Search for the cell housing the specified text and yield its [X, Y] center coordinate. 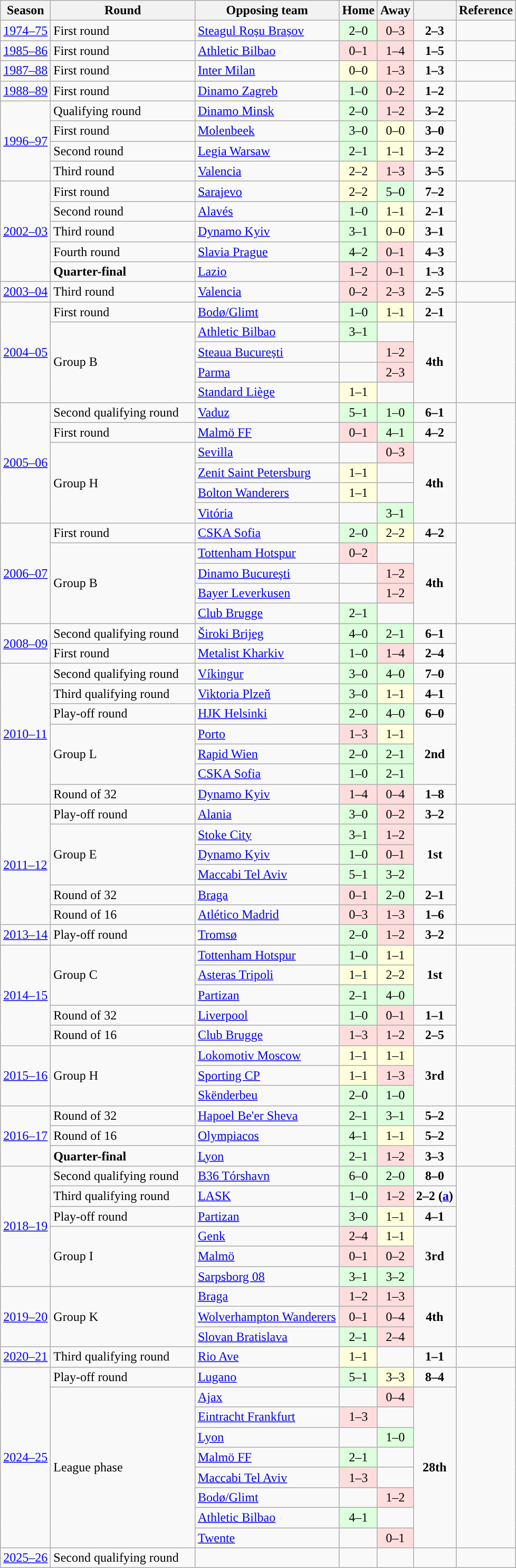
28th [435, 1467]
2005–06 [25, 462]
Slovan Bratislava [267, 1337]
1–5 [435, 51]
Skënderbeu [267, 1095]
Slavia Prague [267, 252]
Bolton Wanderers [267, 493]
Group C [123, 975]
Olympiacos [267, 1136]
Vitória [267, 513]
Dinamo Minsk [267, 111]
HJK Helsinki [267, 714]
1987–88 [25, 71]
1–6 [435, 915]
2–2 (a) [435, 1196]
Group I [123, 1257]
Sarpsborg 08 [267, 1277]
Season [25, 11]
Alavés [267, 211]
Atlético Madrid [267, 915]
2020–21 [25, 1357]
1974–75 [25, 31]
2016–17 [25, 1136]
2nd [435, 754]
Asteras Tripoli [267, 975]
Fourth round [123, 252]
Malmö [267, 1257]
Eintracht Frankfurt [267, 1417]
2004–05 [25, 352]
Dinamo București [267, 573]
4–3 [435, 252]
1988–89 [25, 91]
Dinamo Zagreb [267, 91]
Široki Brijeg [267, 634]
5–0 [395, 191]
2006–07 [25, 573]
1–8 [435, 794]
Zenit Saint Petersburg [267, 473]
Inter Milan [267, 71]
Twente [267, 1538]
2013–14 [25, 935]
Qualifying round [123, 111]
Home [358, 11]
Wolverhampton Wanderers [267, 1317]
2015–16 [25, 1075]
2002–03 [25, 231]
Viktoria Plzeň [267, 694]
Ajax [267, 1397]
Alania [267, 814]
Metalist Kharkiv [267, 654]
Vaduz [267, 412]
2025–26 [25, 1558]
2011–12 [25, 864]
8–0 [435, 1176]
Opposing team [267, 11]
Liverpool [267, 1015]
Sporting CP [267, 1075]
B36 Tórshavn [267, 1176]
Standard Liège [267, 392]
Bayer Leverkusen [267, 593]
Lazio [267, 272]
Genk [267, 1236]
2003–04 [25, 292]
1985–86 [25, 51]
Away [395, 11]
2019–20 [25, 1317]
2024–25 [25, 1457]
Lugano [267, 1377]
Víkingur [267, 674]
Porto [267, 734]
Rio Ave [267, 1357]
Hapoel Be'er Sheva [267, 1116]
2014–15 [25, 995]
Steaua București [267, 352]
2018–19 [25, 1226]
LASK [267, 1196]
Reference [485, 11]
Stoke City [267, 834]
Group E [123, 854]
League phase [123, 1467]
8–4 [435, 1377]
Tromsø [267, 935]
Round [123, 11]
2010–11 [25, 734]
1996–97 [25, 141]
Legia Warsaw [267, 151]
Parma [267, 372]
Sevilla [267, 452]
Group L [123, 754]
7–0 [435, 674]
Steagul Roșu Brașov [267, 31]
Molenbeek [267, 131]
Group K [123, 1317]
7–2 [435, 191]
2008–09 [25, 644]
Rapid Wien [267, 754]
Lokomotiv Moscow [267, 1055]
Sarajevo [267, 191]
3–5 [435, 171]
